Output the [x, y] coordinate of the center of the cell containing the given text.  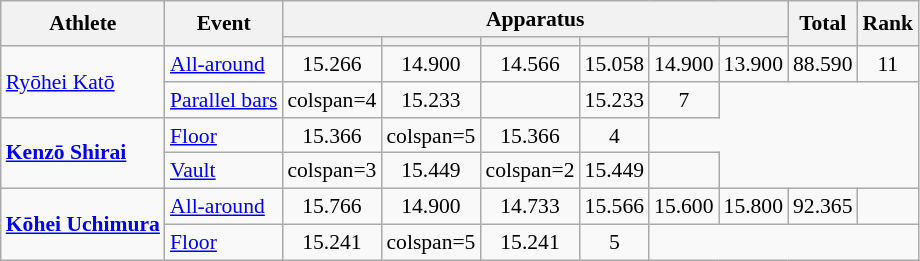
13.900 [754, 64]
colspan=2 [530, 171]
15.058 [614, 64]
Event [224, 24]
15.600 [684, 207]
15.766 [332, 207]
14.566 [530, 64]
Apparatus [535, 19]
colspan=4 [332, 100]
colspan=3 [332, 171]
88.590 [822, 64]
Athlete [83, 24]
5 [614, 243]
15.566 [614, 207]
Total [822, 24]
Kenzō Shirai [83, 154]
Kōhei Uchimura [83, 224]
Vault [224, 171]
15.800 [754, 207]
4 [614, 136]
Parallel bars [224, 100]
15.266 [332, 64]
14.733 [530, 207]
7 [684, 100]
92.365 [822, 207]
Rank [888, 24]
Ryōhei Katō [83, 82]
11 [888, 64]
